Search for the cell housing the specified text and yield its [x, y] center coordinate. 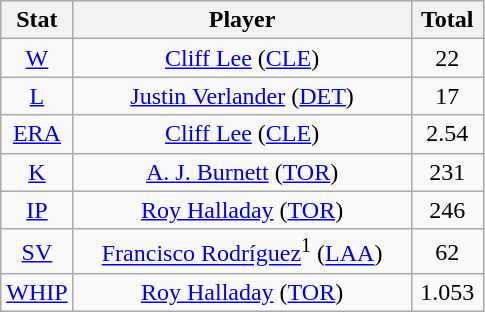
231 [447, 172]
Player [242, 20]
A. J. Burnett (TOR) [242, 172]
246 [447, 210]
17 [447, 96]
22 [447, 58]
W [37, 58]
1.053 [447, 293]
L [37, 96]
Francisco Rodríguez1 (LAA) [242, 252]
Stat [37, 20]
Justin Verlander (DET) [242, 96]
IP [37, 210]
WHIP [37, 293]
ERA [37, 134]
2.54 [447, 134]
SV [37, 252]
62 [447, 252]
K [37, 172]
Total [447, 20]
